Scan for the cell matching the given text and deliver its (x, y) coordinate at center. 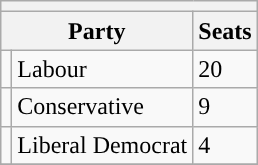
Liberal Democrat (102, 145)
Labour (102, 69)
9 (225, 107)
Party (97, 31)
4 (225, 145)
Seats (225, 31)
20 (225, 69)
Conservative (102, 107)
